Output the [x, y] coordinate of the center of the cell containing the given text.  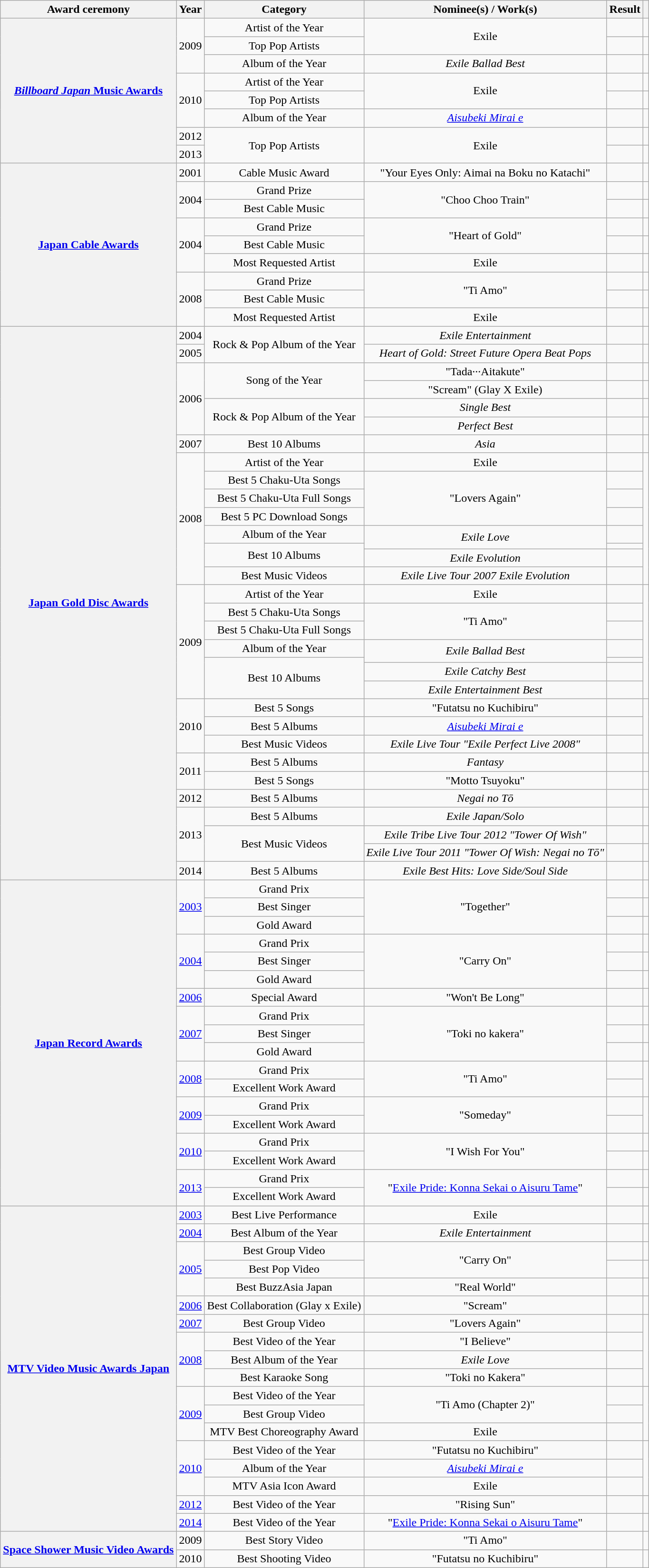
Fantasy [485, 762]
"Rising Sun" [485, 1504]
Perfect Best [485, 426]
"Together" [485, 907]
MTV Video Music Awards Japan [88, 1369]
Billboard Japan Music Awards [88, 91]
Best Shooting Video [284, 1558]
Year [190, 10]
"Tada···Aitakute" [485, 371]
"I Wish For You" [485, 1151]
Exile Japan/Solo [485, 817]
Special Award [284, 997]
Heart of Gold: Street Future Opera Beat Pops [485, 353]
"Scream" [485, 1305]
Cable Music Award [284, 172]
"Scream" (Glay X Exile) [485, 390]
Japan Gold Disc Awards [88, 603]
Best BuzzAsia Japan [284, 1287]
Category [284, 10]
"Your Eyes Only: Aimai na Boku no Katachi" [485, 172]
MTV Best Choreography Award [284, 1432]
Exile Live Tour "Exile Perfect Live 2008" [485, 744]
Song of the Year [284, 380]
Single Best [485, 408]
"I Believe" [485, 1341]
"Toki no Kakera" [485, 1378]
Exile Tribe Live Tour 2012 "Tower Of Wish" [485, 835]
Best Karaoke Song [284, 1378]
Japan Record Awards [88, 1042]
"Someday" [485, 1115]
"Motto Tsuyoku" [485, 780]
Exile Live Tour 2011 "Tower Of Wish: Negai no Tō" [485, 853]
"Ti Amo (Chapter 2)" [485, 1405]
Exile Entertainment Best [485, 690]
Best Pop Video [284, 1269]
Best 5 PC Download Songs [284, 516]
"Won't Be Long" [485, 997]
Award ceremony [88, 10]
2001 [190, 172]
Result [625, 10]
Exile Evolution [485, 558]
MTV Asia Icon Award [284, 1486]
Japan Cable Awards [88, 244]
Space Shower Music Video Awards [88, 1549]
Best Collaboration (Glay x Exile) [284, 1305]
Exile Catchy Best [485, 672]
Negai no Tō [485, 799]
"Toki no kakera" [485, 1033]
"Choo Choo Train" [485, 199]
Best Story Video [284, 1540]
Best Live Performance [284, 1215]
Exile Best Hits: Love Side/Soul Side [485, 871]
"Heart of Gold" [485, 236]
2011 [190, 771]
Asia [485, 444]
Exile Live Tour 2007 Exile Evolution [485, 576]
Nominee(s) / Work(s) [485, 10]
"Real World" [485, 1287]
